Find where the given text appears and provide that cell's center as (X, Y) coordinate. 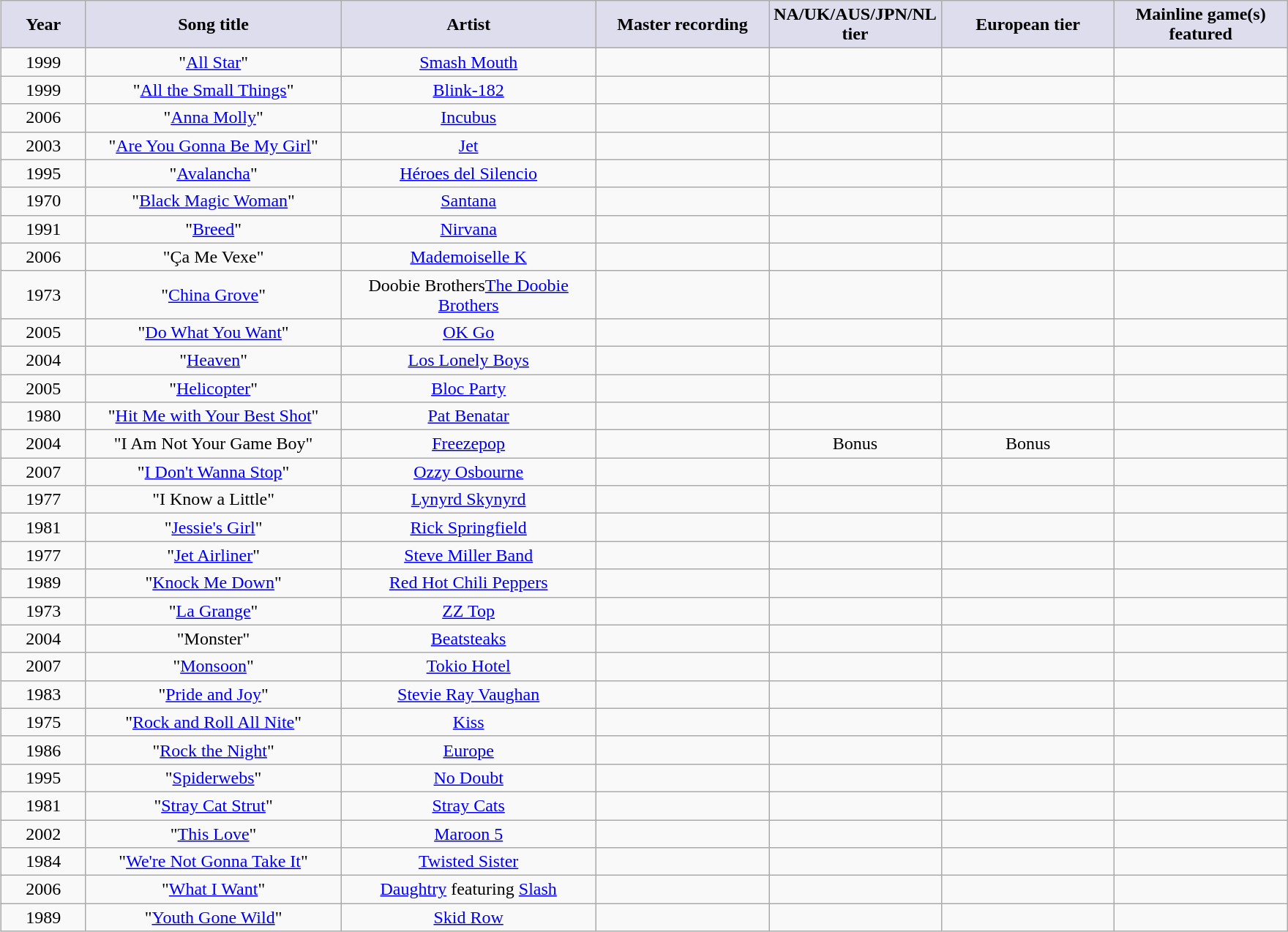
Los Lonely Boys (468, 360)
Mainline game(s) featured (1201, 25)
2003 (43, 146)
European tier (1028, 25)
Ozzy Osbourne (468, 472)
Twisted Sister (468, 862)
"Breed" (214, 229)
"Jet Airliner" (214, 555)
"This Love" (214, 833)
"Do What You Want" (214, 332)
Beatsteaks (468, 639)
"Heaven" (214, 360)
Pat Benatar (468, 416)
Master recording (682, 25)
Tokio Hotel (468, 666)
Freezepop (468, 444)
"Rock and Roll All Nite" (214, 722)
"Pride and Joy" (214, 694)
"Youth Gone Wild" (214, 917)
"Avalancha" (214, 173)
"I Don't Wanna Stop" (214, 472)
"Monsoon" (214, 666)
"All the Small Things" (214, 90)
"What I Want" (214, 890)
Europe (468, 750)
Blink-182 (468, 90)
1983 (43, 694)
"Jessie's Girl" (214, 527)
1970 (43, 201)
"Anna Molly" (214, 118)
"Rock the Night" (214, 750)
"La Grange" (214, 611)
Maroon 5 (468, 833)
Nirvana (468, 229)
1986 (43, 750)
Jet (468, 146)
"Spiderwebs" (214, 778)
Héroes del Silencio (468, 173)
Skid Row (468, 917)
"Ça Me Vexe" (214, 257)
Bloc Party (468, 388)
2002 (43, 833)
Stevie Ray Vaughan (468, 694)
Rick Springfield (468, 527)
1984 (43, 862)
Steve Miller Band (468, 555)
"Black Magic Woman" (214, 201)
Red Hot Chili Peppers (468, 583)
Lynyrd Skynyrd (468, 500)
"Are You Gonna Be My Girl" (214, 146)
"I Am Not Your Game Boy" (214, 444)
1975 (43, 722)
Mademoiselle K (468, 257)
"Helicopter" (214, 388)
Santana (468, 201)
"Knock Me Down" (214, 583)
OK Go (468, 332)
"We're Not Gonna Take It" (214, 862)
Incubus (468, 118)
ZZ Top (468, 611)
"Stray Cat Strut" (214, 805)
Smash Mouth (468, 62)
Year (43, 25)
"China Grove" (214, 294)
Daughtry featuring Slash (468, 890)
1991 (43, 229)
Stray Cats (468, 805)
"I Know a Little" (214, 500)
No Doubt (468, 778)
Song title (214, 25)
NA/UK/AUS/JPN/NL tier (855, 25)
"Hit Me with Your Best Shot" (214, 416)
Doobie BrothersThe Doobie Brothers (468, 294)
1980 (43, 416)
Artist (468, 25)
Kiss (468, 722)
"Monster" (214, 639)
"All Star" (214, 62)
